Search for the cell housing the specified text and yield its (x, y) center coordinate. 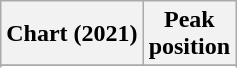
Chart (2021) (72, 34)
Peakposition (189, 34)
